Determine the (X, Y) coordinate at the center of the cell enclosing the given text.  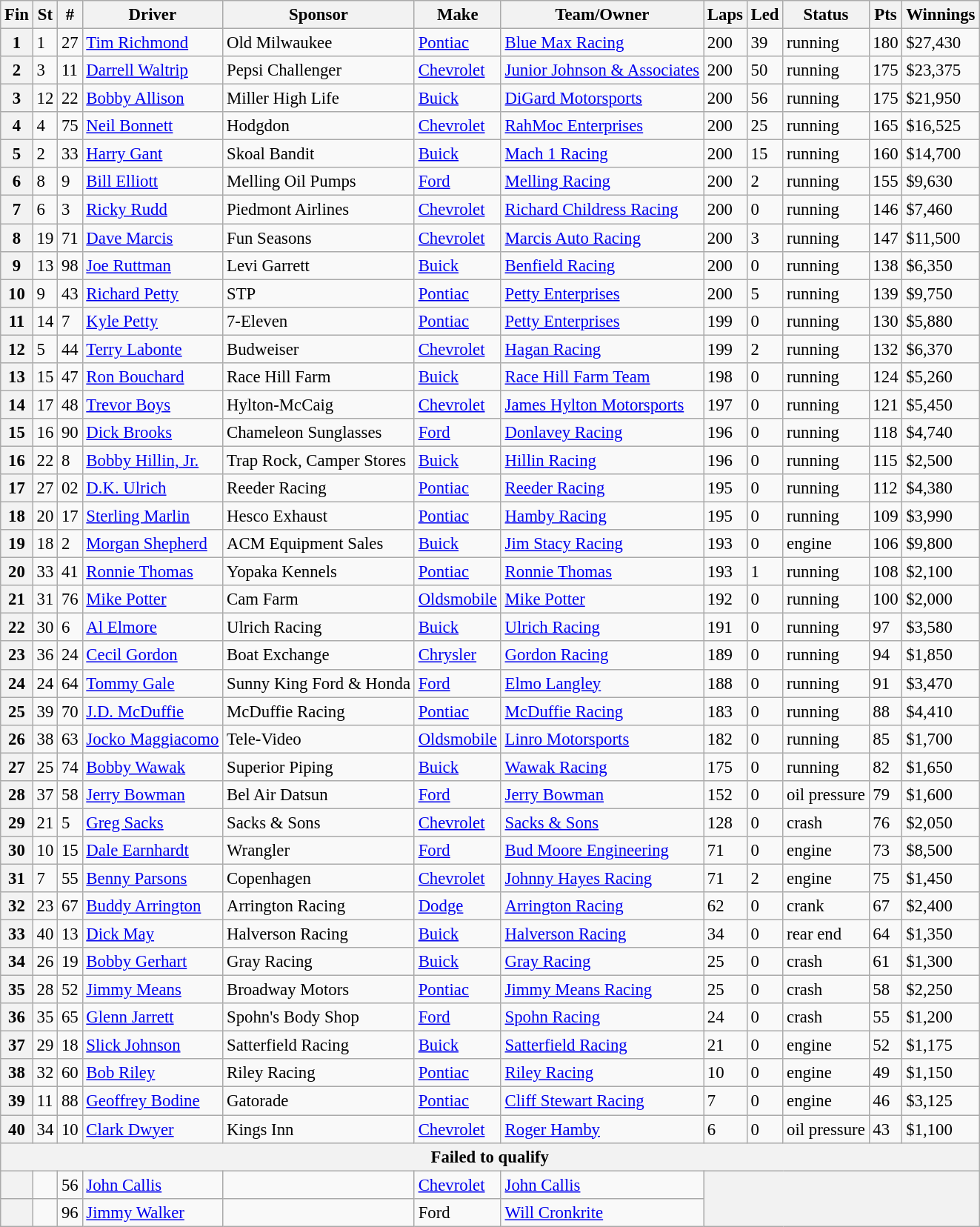
Ricky Rudd (153, 210)
100 (886, 599)
$1,300 (941, 962)
Piedmont Airlines (319, 210)
152 (726, 795)
165 (886, 126)
Hesco Exhaust (319, 516)
Benny Parsons (153, 878)
Glenn Jarrett (153, 1017)
$5,450 (941, 405)
Winnings (941, 15)
Jimmy Means (153, 990)
James Hylton Motorsports (601, 405)
60 (70, 1074)
Linro Motorsports (601, 739)
$21,950 (941, 99)
Spohn Racing (601, 1017)
106 (886, 544)
Hillin Racing (601, 460)
Bobby Hillin, Jr. (153, 460)
180 (886, 43)
Jimmy Walker (153, 1212)
191 (726, 628)
Tommy Gale (153, 683)
91 (886, 683)
Benfield Racing (601, 265)
Dave Marcis (153, 238)
Trap Rock, Camper Stores (319, 460)
Will Cronkrite (601, 1212)
$27,430 (941, 43)
Wawak Racing (601, 767)
Bill Elliott (153, 182)
Wrangler (319, 851)
Blue Max Racing (601, 43)
02 (70, 488)
Melling Oil Pumps (319, 182)
Dick Brooks (153, 433)
Elmo Langley (601, 683)
Harry Gant (153, 154)
$9,750 (941, 293)
130 (886, 321)
146 (886, 210)
139 (886, 293)
Fun Seasons (319, 238)
$23,375 (941, 70)
Darrell Waltrip (153, 70)
Team/Owner (601, 15)
Hylton-McCaig (319, 405)
$3,990 (941, 516)
Jim Stacy Racing (601, 544)
Pepsi Challenger (319, 70)
$1,650 (941, 767)
Failed to qualify (490, 1157)
DiGard Motorsports (601, 99)
Bobby Allison (153, 99)
Donlavey Racing (601, 433)
108 (886, 572)
$3,580 (941, 628)
Dale Earnhardt (153, 851)
Gatorade (319, 1101)
Old Milwaukee (319, 43)
Budweiser (319, 349)
115 (886, 460)
Bel Air Datsun (319, 795)
Miller High Life (319, 99)
Sterling Marlin (153, 516)
$2,000 (941, 599)
STP (319, 293)
Hagan Racing (601, 349)
132 (886, 349)
$8,500 (941, 851)
$1,450 (941, 878)
$2,250 (941, 990)
$2,500 (941, 460)
85 (886, 739)
$5,880 (941, 321)
138 (886, 265)
Clark Dwyer (153, 1129)
46 (886, 1101)
$2,400 (941, 906)
$1,200 (941, 1017)
98 (70, 265)
Bob Riley (153, 1074)
$9,630 (941, 182)
$16,525 (941, 126)
160 (886, 154)
Dick May (153, 934)
7-Eleven (319, 321)
Hamby Racing (601, 516)
121 (886, 405)
Broadway Motors (319, 990)
Jimmy Means Racing (601, 990)
Hodgdon (319, 126)
Tele-Video (319, 739)
Greg Sacks (153, 822)
St (44, 15)
Al Elmore (153, 628)
$9,800 (941, 544)
96 (70, 1212)
rear end (826, 934)
Pts (886, 15)
Junior Johnson & Associates (601, 70)
198 (726, 377)
$2,050 (941, 822)
Chameleon Sunglasses (319, 433)
Cliff Stewart Racing (601, 1101)
Roger Hamby (601, 1129)
79 (886, 795)
Cam Farm (319, 599)
Status (826, 15)
$6,350 (941, 265)
109 (886, 516)
Race Hill Farm Team (601, 377)
$6,370 (941, 349)
50 (764, 70)
48 (70, 405)
# (70, 15)
Make (458, 15)
41 (70, 572)
Led (764, 15)
crank (826, 906)
Neil Bonnett (153, 126)
Bud Moore Engineering (601, 851)
Trevor Boys (153, 405)
Laps (726, 15)
Bobby Wawak (153, 767)
Copenhagen (319, 878)
94 (886, 656)
$4,380 (941, 488)
$1,175 (941, 1045)
Gordon Racing (601, 656)
$3,125 (941, 1101)
65 (70, 1017)
Tim Richmond (153, 43)
$1,100 (941, 1129)
49 (886, 1074)
Melling Racing (601, 182)
Richard Petty (153, 293)
$4,740 (941, 433)
197 (726, 405)
$1,350 (941, 934)
Race Hill Farm (319, 377)
RahMoc Enterprises (601, 126)
Kings Inn (319, 1129)
ACM Equipment Sales (319, 544)
Chrysler (458, 656)
$14,700 (941, 154)
Levi Garrett (319, 265)
Jocko Maggiacomo (153, 739)
70 (70, 711)
74 (70, 767)
$2,100 (941, 572)
Slick Johnson (153, 1045)
$4,410 (941, 711)
Fin (17, 15)
Kyle Petty (153, 321)
112 (886, 488)
J.D. McDuffie (153, 711)
Boat Exchange (319, 656)
118 (886, 433)
Skoal Bandit (319, 154)
Marcis Auto Racing (601, 238)
189 (726, 656)
$5,260 (941, 377)
Spohn's Body Shop (319, 1017)
47 (70, 377)
Driver (153, 15)
188 (726, 683)
Joe Ruttman (153, 265)
Bobby Gerhart (153, 962)
D.K. Ulrich (153, 488)
Ron Bouchard (153, 377)
Terry Labonte (153, 349)
128 (726, 822)
$1,850 (941, 656)
192 (726, 599)
$1,700 (941, 739)
Dodge (458, 906)
61 (886, 962)
Johnny Hayes Racing (601, 878)
62 (726, 906)
124 (886, 377)
$3,470 (941, 683)
63 (70, 739)
Sponsor (319, 15)
82 (886, 767)
Morgan Shepherd (153, 544)
147 (886, 238)
Cecil Gordon (153, 656)
Buddy Arrington (153, 906)
44 (70, 349)
182 (726, 739)
Geoffrey Bodine (153, 1101)
Mach 1 Racing (601, 154)
$7,460 (941, 210)
183 (726, 711)
Sunny King Ford & Honda (319, 683)
Yopaka Kennels (319, 572)
73 (886, 851)
$11,500 (941, 238)
97 (886, 628)
155 (886, 182)
$1,150 (941, 1074)
Superior Piping (319, 767)
Richard Childress Racing (601, 210)
$1,600 (941, 795)
90 (70, 433)
